Scan for the cell matching the given text and deliver its (x, y) coordinate at center. 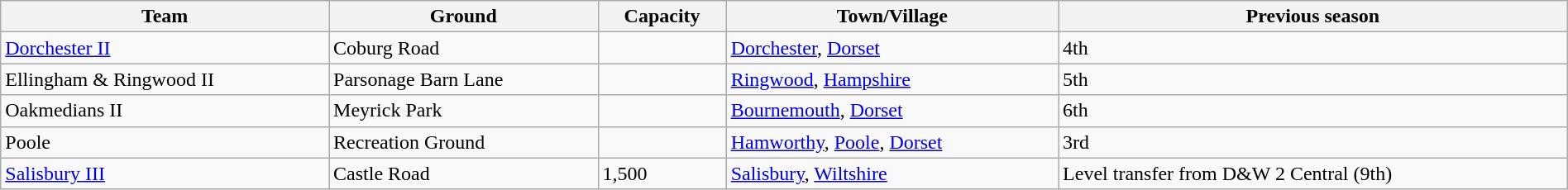
Town/Village (892, 17)
Salisbury III (165, 173)
3rd (1313, 142)
Capacity (662, 17)
Ringwood, Hampshire (892, 79)
Poole (165, 142)
Castle Road (464, 173)
Coburg Road (464, 48)
Recreation Ground (464, 142)
Ellingham & Ringwood II (165, 79)
Bournemouth, Dorset (892, 111)
Dorchester, Dorset (892, 48)
4th (1313, 48)
Ground (464, 17)
5th (1313, 79)
Hamworthy, Poole, Dorset (892, 142)
Meyrick Park (464, 111)
6th (1313, 111)
Team (165, 17)
Oakmedians II (165, 111)
Salisbury, Wiltshire (892, 173)
Dorchester II (165, 48)
Parsonage Barn Lane (464, 79)
1,500 (662, 173)
Previous season (1313, 17)
Level transfer from D&W 2 Central (9th) (1313, 173)
